Provide the [X, Y] coordinate of the cell's center where the given text is located.  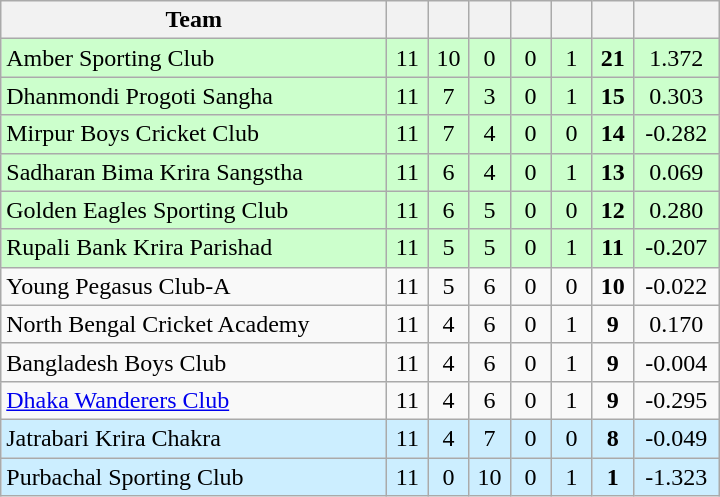
0.069 [676, 172]
Sadharan Bima Krira Sangstha [194, 172]
Dhaka Wanderers Club [194, 400]
-0.022 [676, 286]
Purbachal Sporting Club [194, 477]
Dhanmondi Progoti Sangha [194, 96]
1.372 [676, 58]
0.303 [676, 96]
North Bengal Cricket Academy [194, 324]
-0.282 [676, 134]
Young Pegasus Club-A [194, 286]
Rupali Bank Krira Parishad [194, 248]
-0.049 [676, 438]
Bangladesh Boys Club [194, 362]
-1.323 [676, 477]
0.280 [676, 210]
Amber Sporting Club [194, 58]
12 [612, 210]
13 [612, 172]
3 [490, 96]
Team [194, 20]
15 [612, 96]
-0.295 [676, 400]
Golden Eagles Sporting Club [194, 210]
Mirpur Boys Cricket Club [194, 134]
0.170 [676, 324]
Jatrabari Krira Chakra [194, 438]
-0.004 [676, 362]
8 [612, 438]
14 [612, 134]
-0.207 [676, 248]
21 [612, 58]
